Pinpoint the cell where the given text exists, returning its (x, y) midpoint coordinate. 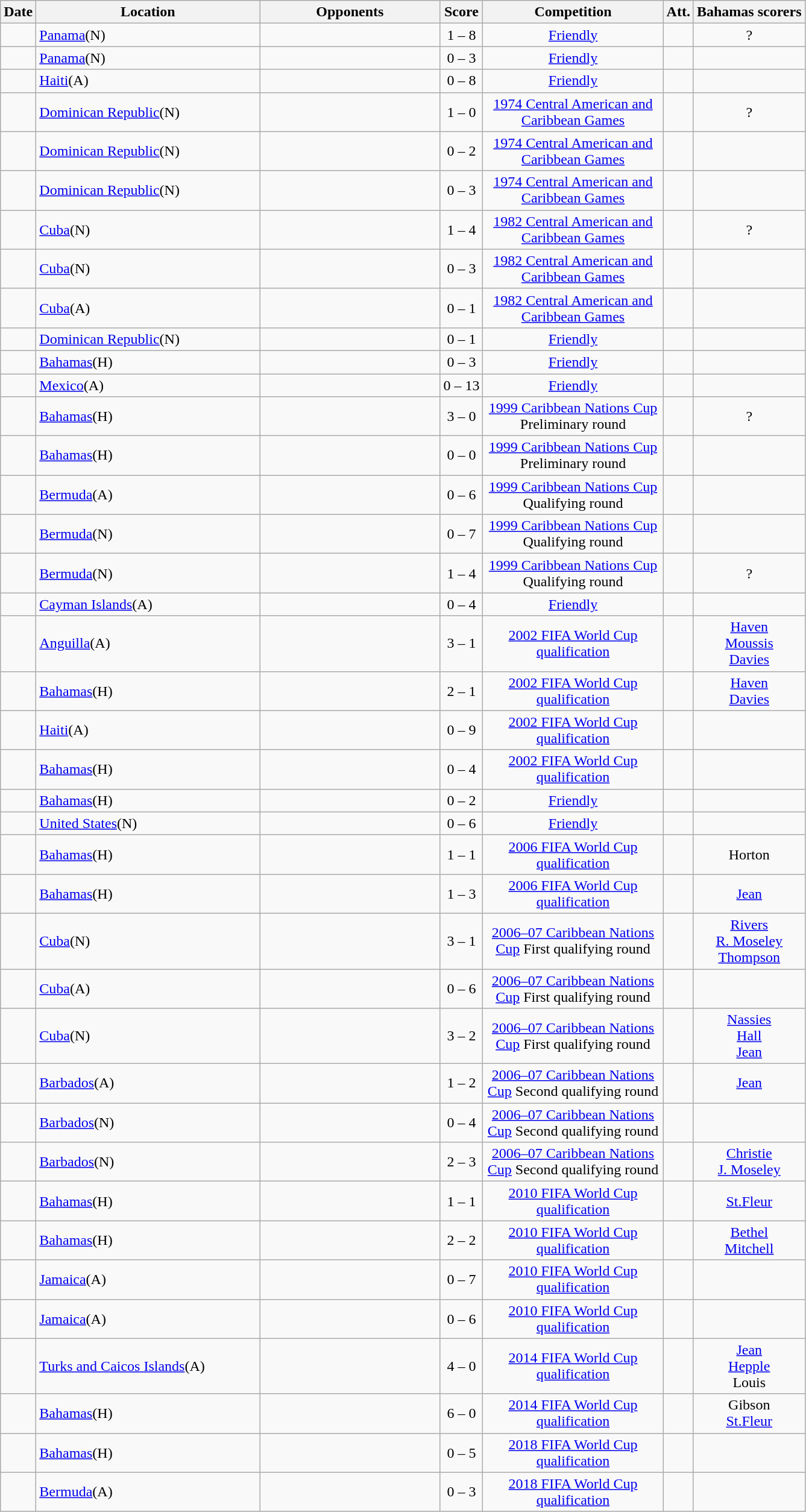
Bethel Mitchell (749, 1240)
Haven Moussis Davies (749, 644)
Date (18, 12)
Turks and Caicos Islands(A) (148, 1366)
1 – 3 (462, 894)
6 – 0 (462, 1414)
Bahamas scorers (749, 12)
1 – 8 (462, 35)
2 – 1 (462, 691)
United States(N) (148, 823)
Haven Davies (749, 691)
1 – 2 (462, 1083)
1 – 0 (462, 112)
Opponents (350, 12)
Rivers R. Moseley Thompson (749, 941)
4 – 0 (462, 1366)
0 – 8 (462, 81)
2 – 3 (462, 1162)
Cayman Islands(A) (148, 604)
Horton (749, 854)
Anguilla(A) (148, 644)
0 – 13 (462, 385)
Jean Hepple Louis (749, 1366)
0 – 5 (462, 1452)
Barbados(A) (148, 1083)
Score (462, 12)
2 – 2 (462, 1240)
Gibson St.Fleur (749, 1414)
Christie J. Moseley (749, 1162)
0 – 9 (462, 730)
3 – 0 (462, 416)
Competition (573, 12)
St.Fleur (749, 1201)
0 – 0 (462, 456)
Att. (678, 12)
3 – 2 (462, 1036)
Mexico(A) (148, 385)
Nassies Hall Jean (749, 1036)
Location (148, 12)
